For the text-containing cell, return its midpoint in (x, y) coordinate format. 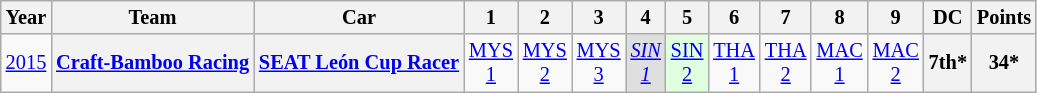
Craft-Bamboo Racing (152, 63)
MAC1 (839, 63)
3 (599, 17)
8 (839, 17)
DC (948, 17)
34* (1004, 63)
2 (545, 17)
SEAT León Cup Racer (359, 63)
Year (26, 17)
Car (359, 17)
6 (734, 17)
7th* (948, 63)
MYS2 (545, 63)
9 (896, 17)
SIN1 (646, 63)
5 (688, 17)
2015 (26, 63)
MAC2 (896, 63)
Points (1004, 17)
THA2 (786, 63)
MYS1 (491, 63)
7 (786, 17)
Team (152, 17)
4 (646, 17)
THA1 (734, 63)
1 (491, 17)
SIN2 (688, 63)
MYS3 (599, 63)
